Find where the given text appears and provide that cell's center as [x, y] coordinate. 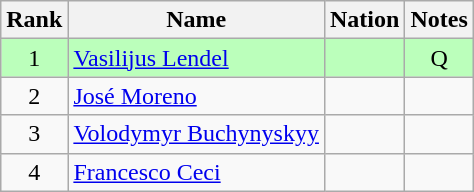
2 [34, 96]
Q [439, 58]
Rank [34, 20]
Notes [439, 20]
Vasilijus Lendel [196, 58]
Nation [364, 20]
1 [34, 58]
3 [34, 134]
Volodymyr Buchynyskyy [196, 134]
José Moreno [196, 96]
4 [34, 172]
Francesco Ceci [196, 172]
Name [196, 20]
